Provide the (x, y) coordinate of the cell's center where the given text is located.  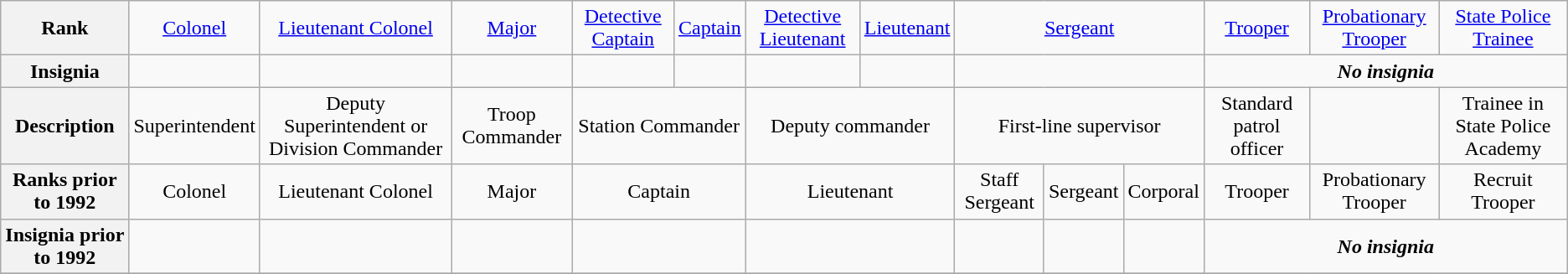
Superintendent (194, 126)
Corporal (1163, 191)
Ranks prior to 1992 (65, 191)
Standard patrol officer (1256, 126)
Insignia prior to 1992 (65, 246)
Detective Captain (623, 28)
First-line supervisor (1079, 126)
Troop Commander (512, 126)
Trainee in State Police Academy (1504, 126)
Description (65, 126)
Deputy Superintendent or Division Commander (355, 126)
Staff Sergeant (999, 191)
Station Commander (658, 126)
Insignia (65, 71)
Recruit Trooper (1504, 191)
State Police Trainee (1504, 28)
Deputy commander (850, 126)
Detective Lieutenant (802, 28)
Rank (65, 28)
